Return the [X, Y] coordinate for the center point of the cell that contains the specified text.  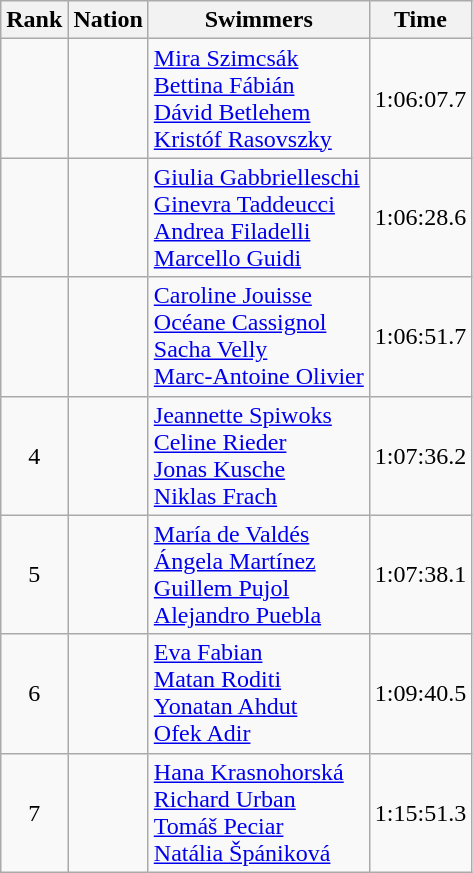
4 [34, 456]
1:06:51.7 [420, 336]
1:07:38.1 [420, 574]
1:06:07.7 [420, 98]
María de ValdésÁngela MartínezGuillem PujolAlejandro Puebla [258, 574]
6 [34, 694]
1:15:51.3 [420, 812]
1:09:40.5 [420, 694]
Nation [108, 20]
Giulia GabbrielleschiGinevra TaddeucciAndrea Filadelli Marcello Guidi [258, 218]
1:07:36.2 [420, 456]
Mira SzimcsákBettina FábiánDávid BetlehemKristóf Rasovszky [258, 98]
Rank [34, 20]
Time [420, 20]
5 [34, 574]
Caroline Jouisse Océane CassignolSacha VellyMarc-Antoine Olivier [258, 336]
1:06:28.6 [420, 218]
Jeannette Spiwoks Celine RiederJonas KuscheNiklas Frach [258, 456]
7 [34, 812]
Hana KrasnohorskáRichard UrbanTomáš PeciarNatália Špániková [258, 812]
Eva FabianMatan RoditiYonatan AhdutOfek Adir [258, 694]
Swimmers [258, 20]
